Find where the given text appears and provide that cell's center as (x, y) coordinate. 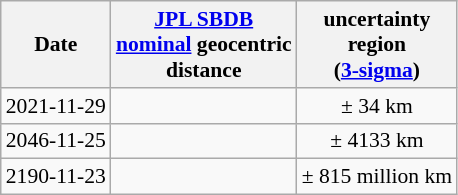
2046-11-25 (56, 141)
2190-11-23 (56, 177)
± 815 million km (377, 177)
± 4133 km (377, 141)
2021-11-29 (56, 106)
JPL SBDBnominal geocentricdistance (204, 44)
uncertaintyregion(3-sigma) (377, 44)
± 34 km (377, 106)
Date (56, 44)
